Determine the (x, y) coordinate at the center of the cell enclosing the given text.  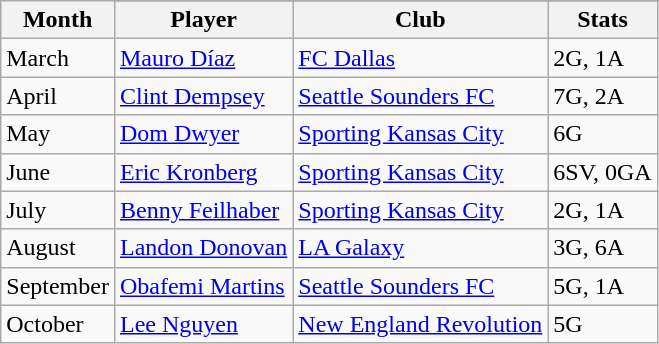
September (58, 286)
6SV, 0GA (602, 172)
Obafemi Martins (203, 286)
October (58, 324)
New England Revolution (420, 324)
May (58, 134)
5G, 1A (602, 286)
April (58, 96)
Month (58, 20)
July (58, 210)
March (58, 58)
Dom Dwyer (203, 134)
August (58, 248)
Mauro Díaz (203, 58)
Stats (602, 20)
Clint Dempsey (203, 96)
FC Dallas (420, 58)
Club (420, 20)
3G, 6A (602, 248)
Eric Kronberg (203, 172)
June (58, 172)
5G (602, 324)
Lee Nguyen (203, 324)
Benny Feilhaber (203, 210)
7G, 2A (602, 96)
LA Galaxy (420, 248)
Player (203, 20)
6G (602, 134)
Landon Donovan (203, 248)
